Return the (x, y) coordinate for the center point of the cell that contains the specified text.  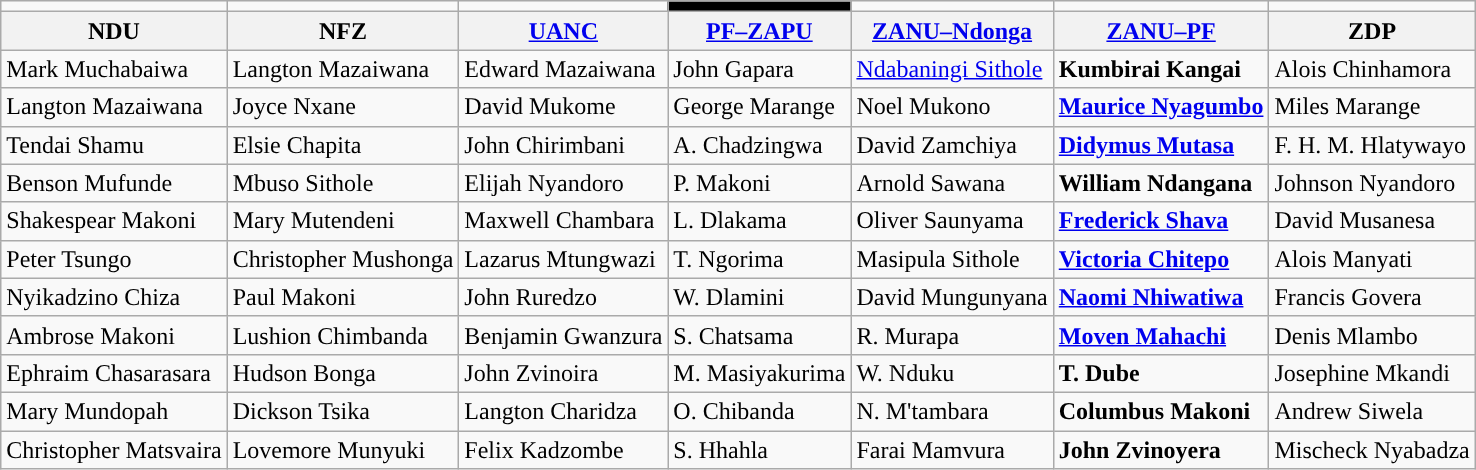
Farai Mamvura (952, 449)
R. Murapa (952, 335)
ZDP (1372, 31)
Christopher Matsvaira (114, 449)
Masipula Sithole (952, 259)
William Ndangana (1161, 183)
David Zamchiya (952, 145)
A. Chadzingwa (760, 145)
Moven Mahachi (1161, 335)
UANC (564, 31)
John Chirimbani (564, 145)
Shakespear Makoni (114, 221)
Miles Marange (1372, 107)
S. Hhahla (760, 449)
S. Chatsama (760, 335)
Langton Charidza (564, 411)
N. M'tambara (952, 411)
Noel Mukono (952, 107)
John Zvinoira (564, 373)
Mischeck Nyabadza (1372, 449)
David Mukome (564, 107)
Arnold Sawana (952, 183)
Mark Muchabaiwa (114, 69)
Frederick Shava (1161, 221)
Mbuso Sithole (343, 183)
Maurice Nyagumbo (1161, 107)
Lushion Chimbanda (343, 335)
David Mungunyana (952, 297)
Victoria Chitepo (1161, 259)
PF–ZAPU (760, 31)
Ambrose Makoni (114, 335)
T. Ngorima (760, 259)
NFZ (343, 31)
Nyikadzino Chiza (114, 297)
George Marange (760, 107)
Edward Mazaiwana (564, 69)
Alois Manyati (1372, 259)
Felix Kadzombe (564, 449)
ZANU–Ndonga (952, 31)
NDU (114, 31)
Christopher Mushonga (343, 259)
ZANU–PF (1161, 31)
Mary Mundopah (114, 411)
W. Dlamini (760, 297)
Elijah Nyandoro (564, 183)
Joyce Nxane (343, 107)
John Ruredzo (564, 297)
Maxwell Chambara (564, 221)
Tendai Shamu (114, 145)
O. Chibanda (760, 411)
Francis Govera (1372, 297)
Dickson Tsika (343, 411)
L. Dlakama (760, 221)
David Musanesa (1372, 221)
Lovemore Munyuki (343, 449)
P. Makoni (760, 183)
Josephine Mkandi (1372, 373)
Benson Mufunde (114, 183)
Mary Mutendeni (343, 221)
Alois Chinhamora (1372, 69)
Andrew Siwela (1372, 411)
F. H. M. Hlatywayo (1372, 145)
Ndabaningi Sithole (952, 69)
M. Masiyakurima (760, 373)
Naomi Nhiwatiwa (1161, 297)
Hudson Bonga (343, 373)
Paul Makoni (343, 297)
Peter Tsungo (114, 259)
W. Nduku (952, 373)
Didymus Mutasa (1161, 145)
Oliver Saunyama (952, 221)
Johnson Nyandoro (1372, 183)
John Gapara (760, 69)
Denis Mlambo (1372, 335)
Lazarus Mtungwazi (564, 259)
Kumbirai Kangai (1161, 69)
T. Dube (1161, 373)
Ephraim Chasarasara (114, 373)
Columbus Makoni (1161, 411)
John Zvinoyera (1161, 449)
Elsie Chapita (343, 145)
Benjamin Gwanzura (564, 335)
